Output the (X, Y) coordinate of the center of the cell containing the given text.  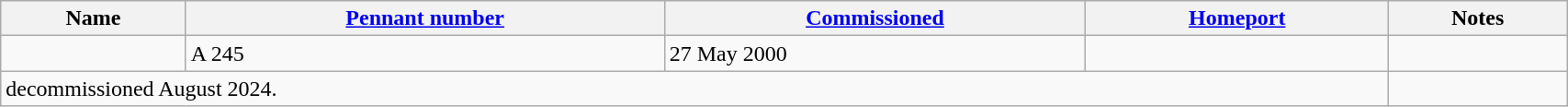
A 245 (424, 53)
Name (94, 18)
Commissioned (874, 18)
decommissioned August 2024. (694, 89)
27 May 2000 (874, 53)
Notes (1478, 18)
Homeport (1237, 18)
Pennant number (424, 18)
